From the cell containing the given text, extract its center point as (X, Y) coordinate. 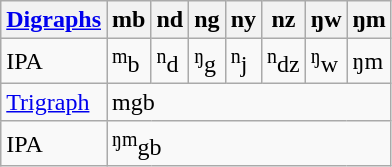
Digraphs (54, 20)
ŋmgb (248, 144)
Trigraph (54, 102)
ŋg (207, 62)
nz (284, 20)
mgb (248, 102)
ny (243, 20)
ndz (284, 62)
ng (207, 20)
nj (243, 62)
